Detect which cell encompasses the target text, then output its [X, Y] center coordinate. 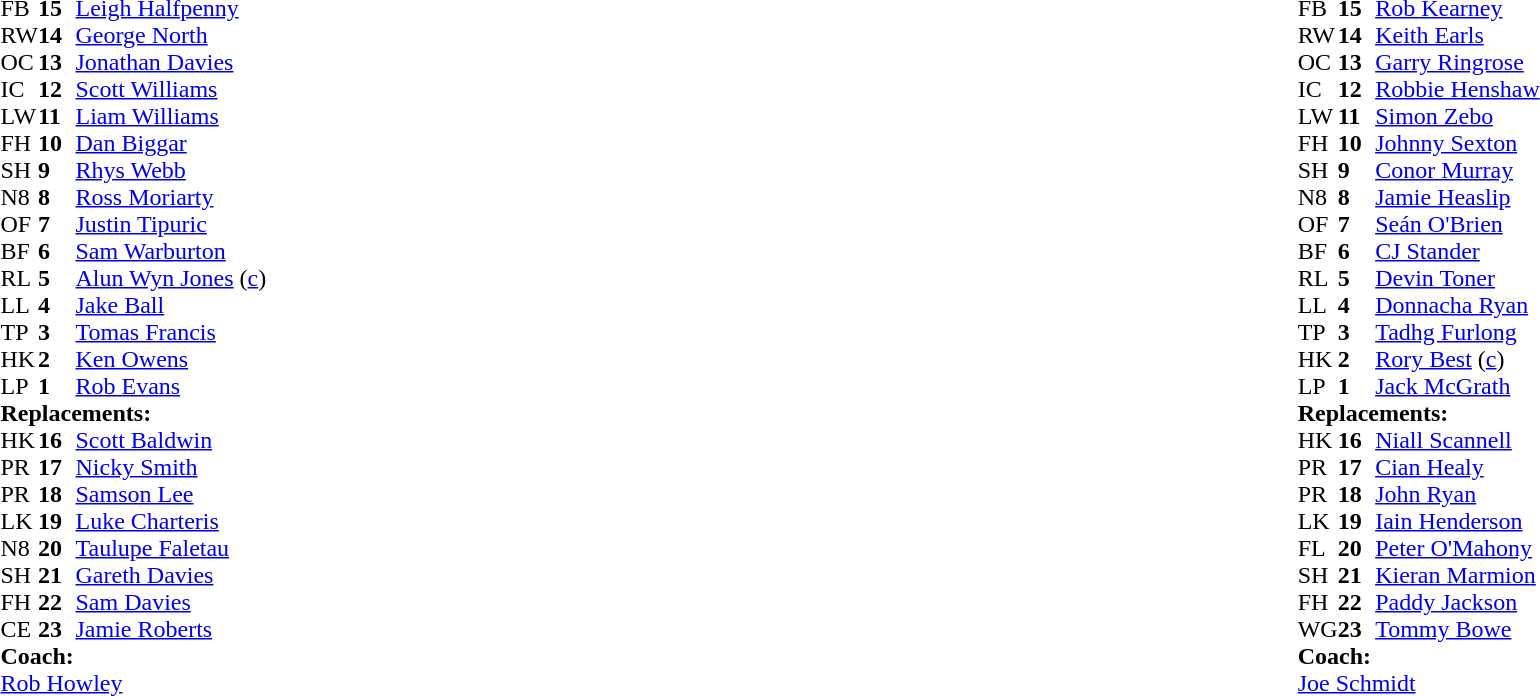
Johnny Sexton [1458, 144]
Seán O'Brien [1458, 224]
Kieran Marmion [1458, 576]
George North [172, 36]
Gareth Davies [172, 576]
Tomas Francis [172, 332]
Jonathan Davies [172, 62]
Keith Earls [1458, 36]
Sam Davies [172, 602]
Rhys Webb [172, 170]
Taulupe Faletau [172, 548]
Rob Evans [172, 386]
Conor Murray [1458, 170]
Jack McGrath [1458, 386]
Cian Healy [1458, 468]
Samson Lee [172, 494]
Sam Warburton [172, 252]
Scott Baldwin [172, 440]
Ross Moriarty [172, 198]
FL [1318, 548]
CE [19, 630]
Peter O'Mahony [1458, 548]
Jamie Heaslip [1458, 198]
Scott Williams [172, 90]
Justin Tipuric [172, 224]
Niall Scannell [1458, 440]
Robbie Henshaw [1458, 90]
CJ Stander [1458, 252]
Dan Biggar [172, 144]
Devin Toner [1458, 278]
Ken Owens [172, 360]
Iain Henderson [1458, 522]
Rory Best (c) [1458, 360]
Nicky Smith [172, 468]
Tadhg Furlong [1458, 332]
Jake Ball [172, 306]
Donnacha Ryan [1458, 306]
Paddy Jackson [1458, 602]
Liam Williams [172, 116]
Tommy Bowe [1458, 630]
WG [1318, 630]
Garry Ringrose [1458, 62]
John Ryan [1458, 494]
Simon Zebo [1458, 116]
Jamie Roberts [172, 630]
Alun Wyn Jones (c) [172, 278]
Luke Charteris [172, 522]
